Output the (x, y) coordinate of the center of the cell containing the given text.  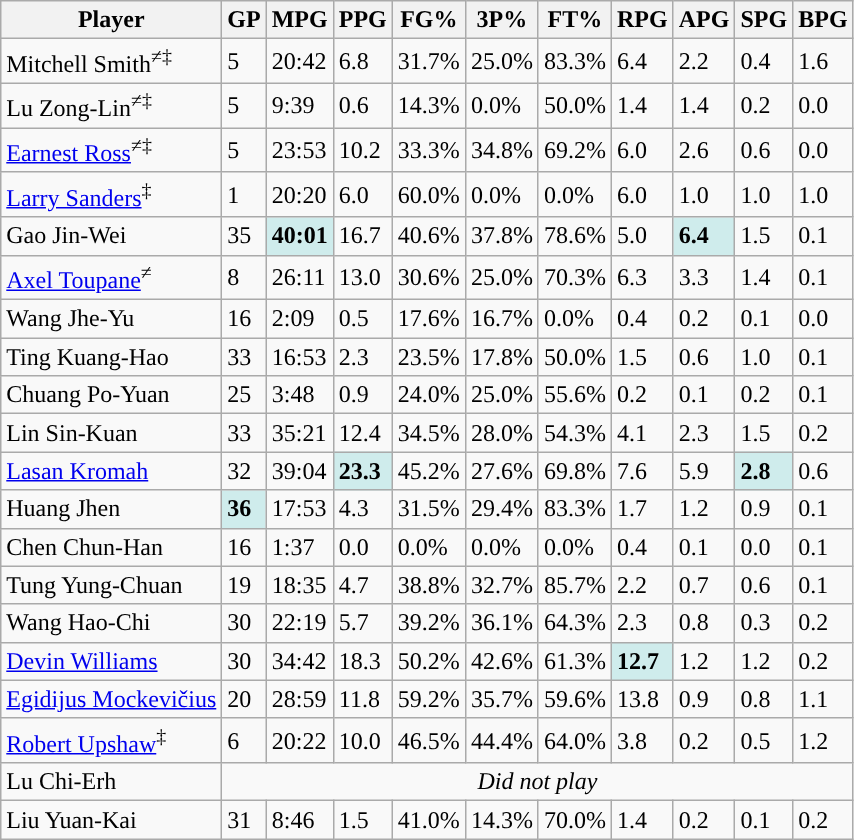
30.6% (428, 278)
10.0 (362, 740)
50.2% (428, 661)
Robert Upshaw‡ (112, 740)
85.7% (574, 585)
78.6% (574, 236)
17:53 (300, 509)
31.7% (428, 62)
44.4% (502, 740)
1:37 (300, 547)
3.8 (642, 740)
39.2% (428, 623)
38.8% (428, 585)
Player (112, 20)
36.1% (502, 623)
Chuang Po-Yuan (112, 395)
34:42 (300, 661)
5.7 (362, 623)
17.8% (502, 357)
Liu Yuan-Kai (112, 820)
APG (704, 20)
70.3% (574, 278)
40:01 (300, 236)
Huang Jhen (112, 509)
42.6% (502, 661)
Lu Zong-Lin≠‡ (112, 106)
1 (244, 194)
12.7 (642, 661)
26:11 (300, 278)
Chen Chun-Han (112, 547)
25 (244, 395)
64.0% (574, 740)
24.0% (428, 395)
16.7% (502, 319)
29.4% (502, 509)
0.7 (704, 585)
16:53 (300, 357)
13.0 (362, 278)
4.1 (642, 433)
35 (244, 236)
12.4 (362, 433)
3P% (502, 20)
0.3 (764, 623)
18.3 (362, 661)
35.7% (502, 699)
Devin Williams (112, 661)
11.8 (362, 699)
1.7 (642, 509)
6.8 (362, 62)
23.3 (362, 471)
5.9 (704, 471)
RPG (642, 20)
20:22 (300, 740)
61.3% (574, 661)
22:19 (300, 623)
39:04 (300, 471)
32 (244, 471)
Lasan Kromah (112, 471)
MPG (300, 20)
32.7% (502, 585)
6.3 (642, 278)
33.3% (428, 150)
27.6% (502, 471)
PPG (362, 20)
Tung Yung-Chuan (112, 585)
60.0% (428, 194)
64.3% (574, 623)
59.2% (428, 699)
4.3 (362, 509)
36 (244, 509)
23:53 (300, 150)
3.3 (704, 278)
FG% (428, 20)
3:48 (300, 395)
28.0% (502, 433)
37.8% (502, 236)
59.6% (574, 699)
Larry Sanders‡ (112, 194)
70.0% (574, 820)
2.6 (704, 150)
Did not play (538, 782)
55.6% (574, 395)
GP (244, 20)
Mitchell Smith≠‡ (112, 62)
8 (244, 278)
41.0% (428, 820)
31.5% (428, 509)
46.5% (428, 740)
5.0 (642, 236)
20 (244, 699)
19 (244, 585)
9:39 (300, 106)
8:46 (300, 820)
1.6 (823, 62)
BPG (823, 20)
Egidijus Mockevičius (112, 699)
23.5% (428, 357)
Earnest Ross≠‡ (112, 150)
Axel Toupane≠ (112, 278)
16.7 (362, 236)
Ting Kuang-Hao (112, 357)
45.2% (428, 471)
69.8% (574, 471)
Wang Hao-Chi (112, 623)
2.8 (764, 471)
2:09 (300, 319)
34.5% (428, 433)
Lu Chi-Erh (112, 782)
18:35 (300, 585)
4.7 (362, 585)
34.8% (502, 150)
20:42 (300, 62)
Lin Sin-Kuan (112, 433)
1.1 (823, 699)
7.6 (642, 471)
FT% (574, 20)
SPG (764, 20)
35:21 (300, 433)
6 (244, 740)
28:59 (300, 699)
54.3% (574, 433)
69.2% (574, 150)
10.2 (362, 150)
31 (244, 820)
17.6% (428, 319)
20:20 (300, 194)
40.6% (428, 236)
Gao Jin-Wei (112, 236)
Wang Jhe-Yu (112, 319)
13.8 (642, 699)
